Find where the given text appears and provide that cell's center as [x, y] coordinate. 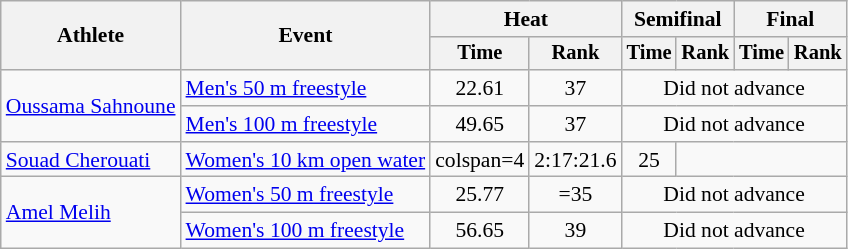
colspan=4 [480, 160]
Amel Melih [91, 212]
Women's 100 m freestyle [306, 231]
49.65 [480, 124]
2:17:21.6 [575, 160]
22.61 [480, 88]
Men's 100 m freestyle [306, 124]
=35 [575, 195]
Final [790, 19]
39 [575, 231]
Athlete [91, 36]
Souad Cherouati [91, 160]
Women's 10 km open water [306, 160]
56.65 [480, 231]
Heat [526, 19]
Men's 50 m freestyle [306, 88]
Event [306, 36]
25 [650, 160]
Semifinal [678, 19]
Oussama Sahnoune [91, 106]
25.77 [480, 195]
Women's 50 m freestyle [306, 195]
